For the text-containing cell, return its midpoint in (X, Y) coordinate format. 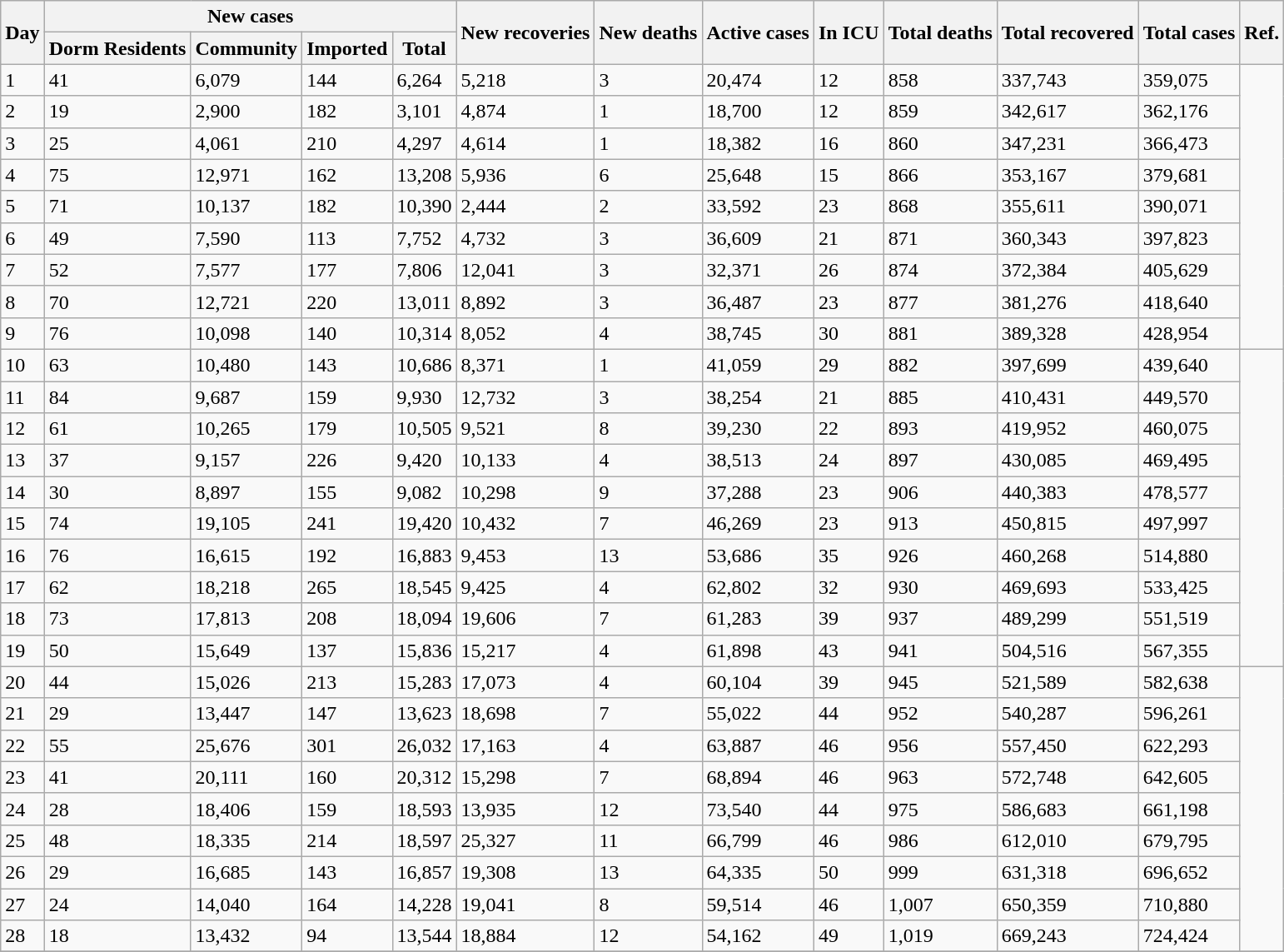
342,617 (1068, 112)
557,450 (1068, 745)
366,473 (1189, 143)
71 (117, 207)
12,732 (525, 397)
8,052 (525, 333)
20,312 (425, 777)
353,167 (1068, 175)
66,799 (758, 840)
17 (22, 587)
164 (347, 904)
881 (940, 333)
13,935 (525, 809)
73 (117, 619)
15,836 (425, 650)
975 (940, 809)
521,589 (1068, 682)
Active cases (758, 32)
397,823 (1189, 238)
41,059 (758, 365)
428,954 (1189, 333)
162 (347, 175)
32 (849, 587)
999 (940, 872)
Community (246, 48)
586,683 (1068, 809)
926 (940, 556)
26,032 (425, 745)
16,857 (425, 872)
489,299 (1068, 619)
9,521 (525, 429)
478,577 (1189, 492)
8,892 (525, 302)
10,137 (246, 207)
337,743 (1068, 80)
301 (347, 745)
893 (940, 429)
43 (849, 650)
1,019 (940, 936)
36,487 (758, 302)
13,011 (425, 302)
14,040 (246, 904)
906 (940, 492)
679,795 (1189, 840)
14 (22, 492)
866 (940, 175)
882 (940, 365)
14,228 (425, 904)
15,217 (525, 650)
359,075 (1189, 80)
10,265 (246, 429)
7,577 (246, 270)
439,640 (1189, 365)
10,432 (525, 524)
514,880 (1189, 556)
New recoveries (525, 32)
38,745 (758, 333)
6,264 (425, 80)
860 (940, 143)
19,420 (425, 524)
460,268 (1068, 556)
18,406 (246, 809)
48 (117, 840)
469,495 (1189, 461)
46,269 (758, 524)
6,079 (246, 80)
13,623 (425, 714)
18,593 (425, 809)
55,022 (758, 714)
25,676 (246, 745)
17,073 (525, 682)
17,163 (525, 745)
661,198 (1189, 809)
27 (22, 904)
355,611 (1068, 207)
642,605 (1189, 777)
18,094 (425, 619)
650,359 (1068, 904)
362,176 (1189, 112)
155 (347, 492)
2,900 (246, 112)
540,287 (1068, 714)
4,061 (246, 143)
9,425 (525, 587)
859 (940, 112)
389,328 (1068, 333)
179 (347, 429)
137 (347, 650)
144 (347, 80)
73,540 (758, 809)
75 (117, 175)
Dorm Residents (117, 48)
213 (347, 682)
70 (117, 302)
17,813 (246, 619)
956 (940, 745)
9,687 (246, 397)
214 (347, 840)
36,609 (758, 238)
9,930 (425, 397)
18,335 (246, 840)
38,513 (758, 461)
567,355 (1189, 650)
13,432 (246, 936)
55 (117, 745)
62 (117, 587)
16,615 (246, 556)
10,390 (425, 207)
63,887 (758, 745)
9,453 (525, 556)
10,098 (246, 333)
59,514 (758, 904)
84 (117, 397)
12,041 (525, 270)
450,815 (1068, 524)
913 (940, 524)
430,085 (1068, 461)
18,698 (525, 714)
20 (22, 682)
390,071 (1189, 207)
37,288 (758, 492)
582,638 (1189, 682)
19,105 (246, 524)
440,383 (1068, 492)
10,505 (425, 429)
941 (940, 650)
5 (22, 207)
210 (347, 143)
13,544 (425, 936)
533,425 (1189, 587)
930 (940, 587)
986 (940, 840)
226 (347, 461)
877 (940, 302)
397,699 (1068, 365)
35 (849, 556)
504,516 (1068, 650)
61,283 (758, 619)
Imported (347, 48)
10,314 (425, 333)
In ICU (849, 32)
32,371 (758, 270)
596,261 (1189, 714)
4,614 (525, 143)
265 (347, 587)
Ref. (1262, 32)
Total cases (1189, 32)
16,685 (246, 872)
52 (117, 270)
724,424 (1189, 936)
10,686 (425, 365)
61,898 (758, 650)
9,420 (425, 461)
19,041 (525, 904)
147 (347, 714)
Day (22, 32)
1,007 (940, 904)
68,894 (758, 777)
3,101 (425, 112)
379,681 (1189, 175)
10,133 (525, 461)
868 (940, 207)
15,283 (425, 682)
New cases (250, 17)
20,474 (758, 80)
113 (347, 238)
874 (940, 270)
885 (940, 397)
60,104 (758, 682)
381,276 (1068, 302)
347,231 (1068, 143)
669,243 (1068, 936)
631,318 (1068, 872)
61 (117, 429)
5,936 (525, 175)
94 (347, 936)
952 (940, 714)
5,218 (525, 80)
13,447 (246, 714)
419,952 (1068, 429)
405,629 (1189, 270)
38,254 (758, 397)
Total recovered (1068, 32)
4,874 (525, 112)
963 (940, 777)
858 (940, 80)
177 (347, 270)
9,082 (425, 492)
410,431 (1068, 397)
4,732 (525, 238)
Total (425, 48)
9,157 (246, 461)
10,298 (525, 492)
64,335 (758, 872)
7,752 (425, 238)
12,721 (246, 302)
140 (347, 333)
360,343 (1068, 238)
8,371 (525, 365)
33,592 (758, 207)
16,883 (425, 556)
497,997 (1189, 524)
12,971 (246, 175)
10,480 (246, 365)
897 (940, 461)
18,700 (758, 112)
622,293 (1189, 745)
13,208 (425, 175)
10 (22, 365)
160 (347, 777)
220 (347, 302)
53,686 (758, 556)
74 (117, 524)
710,880 (1189, 904)
37 (117, 461)
871 (940, 238)
241 (347, 524)
945 (940, 682)
20,111 (246, 777)
18,597 (425, 840)
18,545 (425, 587)
696,652 (1189, 872)
469,693 (1068, 587)
7,806 (425, 270)
15,298 (525, 777)
418,640 (1189, 302)
62,802 (758, 587)
572,748 (1068, 777)
2,444 (525, 207)
8,897 (246, 492)
460,075 (1189, 429)
7,590 (246, 238)
19,308 (525, 872)
39,230 (758, 429)
Total deaths (940, 32)
63 (117, 365)
15,026 (246, 682)
551,519 (1189, 619)
937 (940, 619)
25,327 (525, 840)
612,010 (1068, 840)
18,884 (525, 936)
54,162 (758, 936)
18,382 (758, 143)
372,384 (1068, 270)
4,297 (425, 143)
208 (347, 619)
192 (347, 556)
18,218 (246, 587)
15,649 (246, 650)
New deaths (648, 32)
19,606 (525, 619)
25,648 (758, 175)
449,570 (1189, 397)
